Detect which cell encompasses the target text, then output its (x, y) center coordinate. 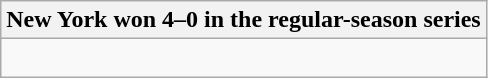
New York won 4–0 in the regular-season series (244, 20)
